Detect which cell encompasses the target text, then output its (X, Y) center coordinate. 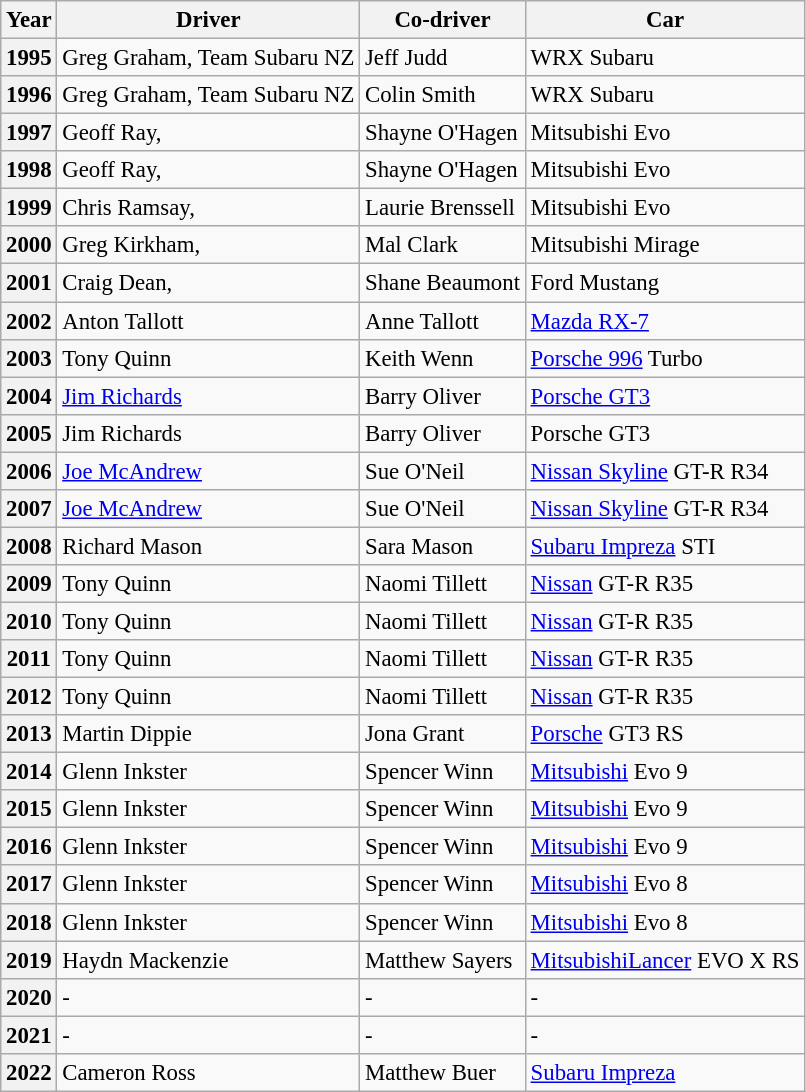
Porsche 996 Turbo (665, 358)
Subaru Impreza STI (665, 546)
Driver (208, 20)
Greg Kirkham, (208, 245)
Mal Clark (443, 245)
Porsche GT3 RS (665, 734)
Anton Tallott (208, 321)
Anne Tallott (443, 321)
2018 (29, 922)
Craig Dean, (208, 283)
Jona Grant (443, 734)
Richard Mason (208, 546)
Martin Dippie (208, 734)
1996 (29, 95)
1998 (29, 170)
2016 (29, 847)
Colin Smith (443, 95)
Car (665, 20)
Matthew Buer (443, 1073)
2010 (29, 621)
Haydn Mackenzie (208, 960)
2002 (29, 321)
2017 (29, 885)
Chris Ramsay, (208, 208)
2013 (29, 734)
2014 (29, 772)
MitsubishiLancer EVO X RS (665, 960)
Year (29, 20)
2022 (29, 1073)
2006 (29, 471)
2021 (29, 1035)
2007 (29, 509)
Laurie Brenssell (443, 208)
1997 (29, 133)
Keith Wenn (443, 358)
Co-driver (443, 20)
2009 (29, 584)
2000 (29, 245)
2004 (29, 396)
1999 (29, 208)
Sara Mason (443, 546)
2019 (29, 960)
Cameron Ross (208, 1073)
Mazda RX-7 (665, 321)
1995 (29, 58)
2012 (29, 697)
2015 (29, 809)
2020 (29, 997)
Shane Beaumont (443, 283)
2008 (29, 546)
Subaru Impreza (665, 1073)
Ford Mustang (665, 283)
Mitsubishi Mirage (665, 245)
2003 (29, 358)
2005 (29, 433)
Matthew Sayers (443, 960)
2001 (29, 283)
Jeff Judd (443, 58)
2011 (29, 659)
